Determine the [x, y] coordinate at the center of the cell enclosing the given text.  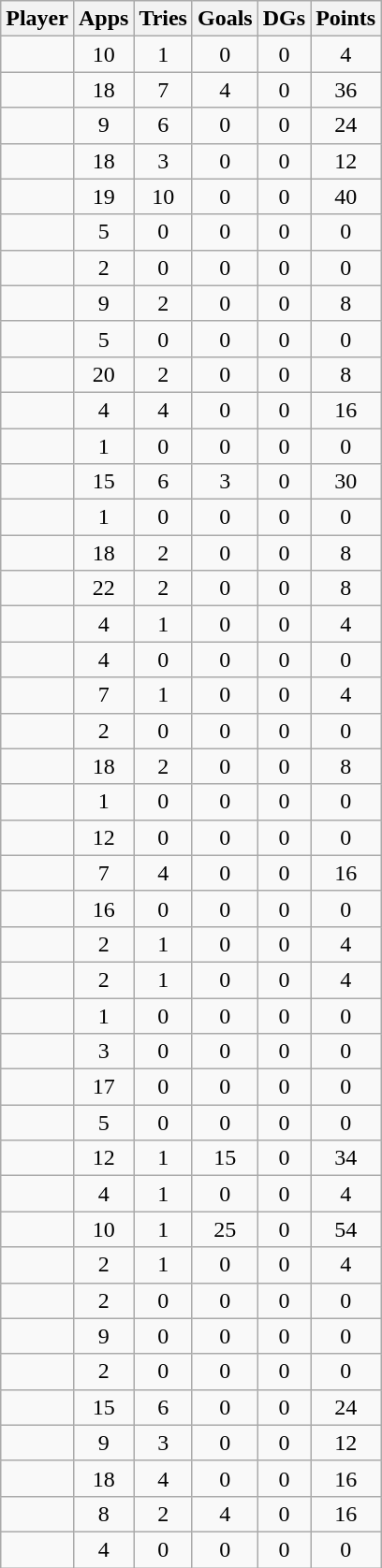
Apps [103, 19]
34 [346, 1158]
20 [103, 374]
Tries [163, 19]
19 [103, 196]
30 [346, 482]
Player [37, 19]
DGs [284, 19]
Points [346, 19]
Goals [225, 19]
25 [225, 1229]
40 [346, 196]
22 [103, 588]
17 [103, 1087]
54 [346, 1229]
36 [346, 90]
